Return (x, y) of the center of cell containing provided text 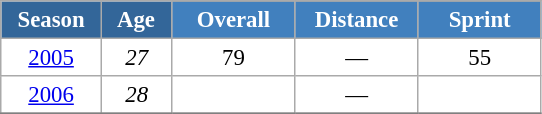
Distance (356, 20)
55 (480, 58)
Season (52, 20)
2005 (52, 58)
28 (136, 95)
Age (136, 20)
Sprint (480, 20)
79 (234, 58)
2006 (52, 95)
27 (136, 58)
Overall (234, 20)
